For the text-containing cell, return its midpoint in (X, Y) coordinate format. 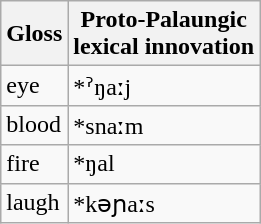
eye (34, 86)
*ˀŋaːj (164, 86)
fire (34, 164)
Proto-Palaungic lexical innovation (164, 34)
blood (34, 125)
*snaːm (164, 125)
*kəɲaːs (164, 203)
laugh (34, 203)
Gloss (34, 34)
*ŋal (164, 164)
